Scan for the cell matching the given text and deliver its (X, Y) coordinate at center. 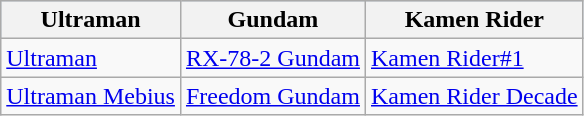
Gundam (272, 20)
Ultraman Mebius (91, 96)
Kamen Rider Decade (474, 96)
Kamen Rider#1 (474, 58)
Kamen Rider (474, 20)
RX-78-2 Gundam (272, 58)
Freedom Gundam (272, 96)
